Find where the given text appears and provide that cell's center as [x, y] coordinate. 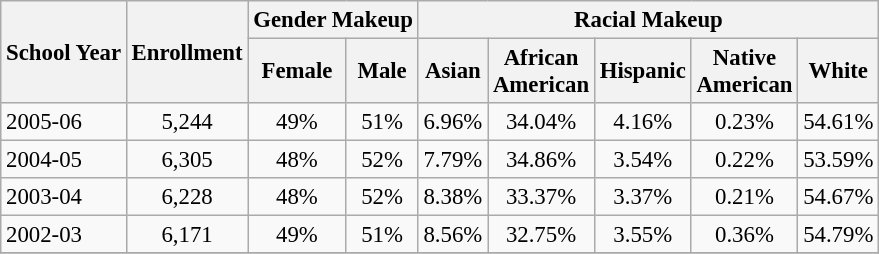
0.36% [744, 235]
4.16% [642, 122]
0.21% [744, 197]
0.22% [744, 160]
3.55% [642, 235]
2004-05 [64, 160]
5,244 [187, 122]
School Year [64, 52]
3.37% [642, 197]
8.56% [452, 235]
0.23% [744, 122]
6,228 [187, 197]
Racial Makeup [648, 20]
54.67% [838, 197]
Gender Makeup [333, 20]
6,171 [187, 235]
6,305 [187, 160]
Enrollment [187, 52]
32.75% [542, 235]
Female [297, 72]
Asian [452, 72]
Native American [744, 72]
7.79% [452, 160]
54.79% [838, 235]
2002-03 [64, 235]
54.61% [838, 122]
53.59% [838, 160]
33.37% [542, 197]
8.38% [452, 197]
34.86% [542, 160]
2005-06 [64, 122]
Hispanic [642, 72]
6.96% [452, 122]
Male [382, 72]
White [838, 72]
African American [542, 72]
2003-04 [64, 197]
3.54% [642, 160]
34.04% [542, 122]
